Find where the given text appears and provide that cell's center as [X, Y] coordinate. 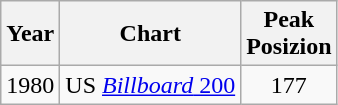
PeakPosizion [289, 34]
Chart [150, 34]
US Billboard 200 [150, 85]
1980 [30, 85]
177 [289, 85]
Year [30, 34]
